Find where the given text appears and provide that cell's center as (x, y) coordinate. 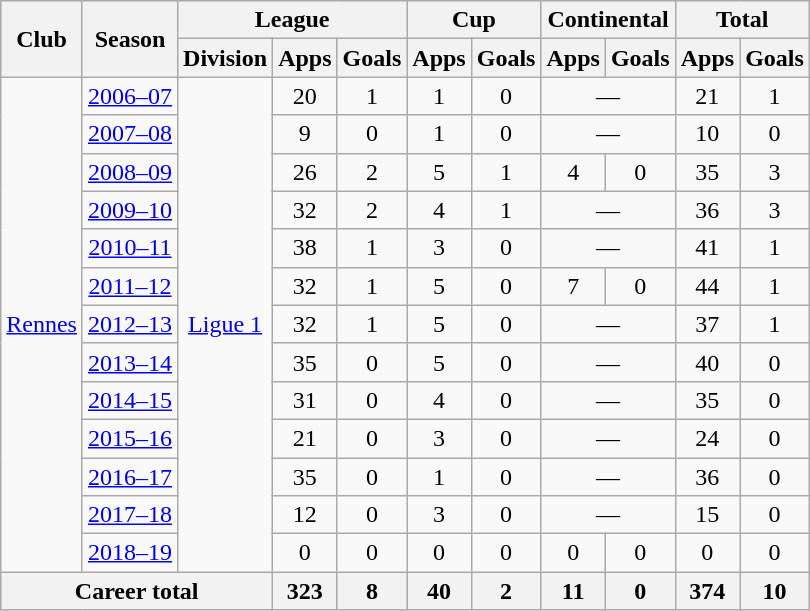
15 (707, 515)
9 (305, 134)
2014–15 (130, 400)
Cup (474, 20)
374 (707, 591)
37 (707, 324)
Continental (608, 20)
2009–10 (130, 210)
2006–07 (130, 96)
7 (573, 286)
2012–13 (130, 324)
2010–11 (130, 248)
2008–09 (130, 172)
24 (707, 438)
2017–18 (130, 515)
44 (707, 286)
38 (305, 248)
2013–14 (130, 362)
2007–08 (130, 134)
2015–16 (130, 438)
2011–12 (130, 286)
26 (305, 172)
323 (305, 591)
12 (305, 515)
41 (707, 248)
Season (130, 39)
2016–17 (130, 477)
8 (372, 591)
11 (573, 591)
31 (305, 400)
League (292, 20)
Total (742, 20)
Career total (137, 591)
Division (226, 58)
20 (305, 96)
Club (42, 39)
2018–19 (130, 553)
Rennes (42, 324)
Ligue 1 (226, 324)
